From the cell containing the given text, extract its center point as [x, y] coordinate. 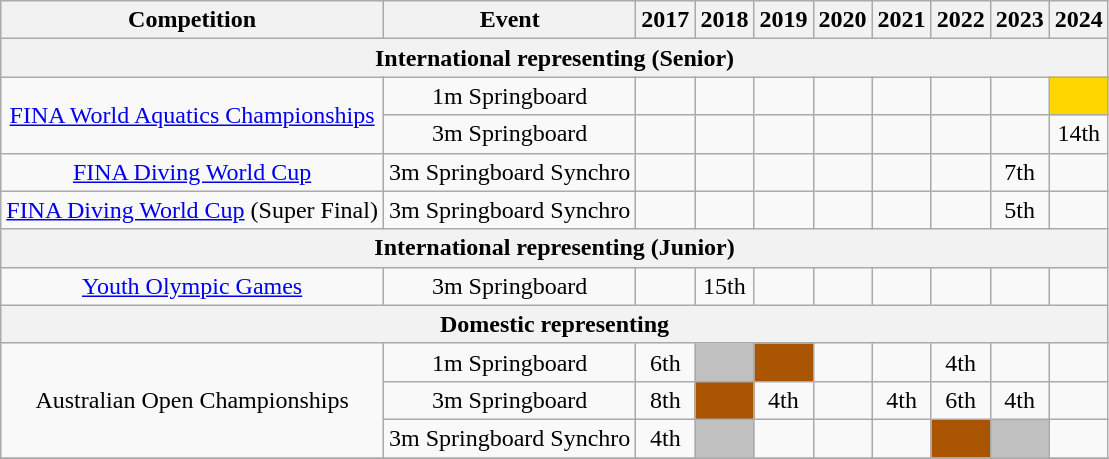
2022 [960, 20]
7th [1020, 172]
2017 [666, 20]
2021 [902, 20]
FINA Diving World Cup (Super Final) [192, 210]
International representing (Senior) [555, 58]
Event [509, 20]
15th [724, 286]
International representing (Junior) [555, 248]
5th [1020, 210]
2023 [1020, 20]
FINA World Aquatics Championships [192, 115]
FINA Diving World Cup [192, 172]
Australian Open Championships [192, 400]
Youth Olympic Games [192, 286]
2019 [784, 20]
14th [1078, 134]
Competition [192, 20]
2020 [842, 20]
2024 [1078, 20]
8th [666, 400]
Domestic representing [555, 324]
2018 [724, 20]
